Pinpoint the cell where the given text exists, returning its [X, Y] midpoint coordinate. 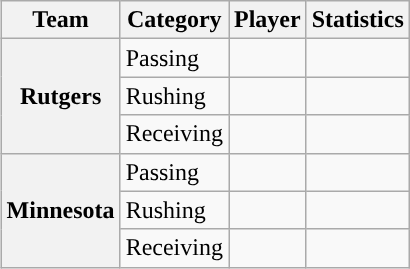
Rutgers [60, 96]
Team [60, 20]
Category [174, 20]
Minnesota [60, 210]
Player [267, 20]
Statistics [358, 20]
